Identify which cell holds the provided text, then report its [x, y] central coordinate. 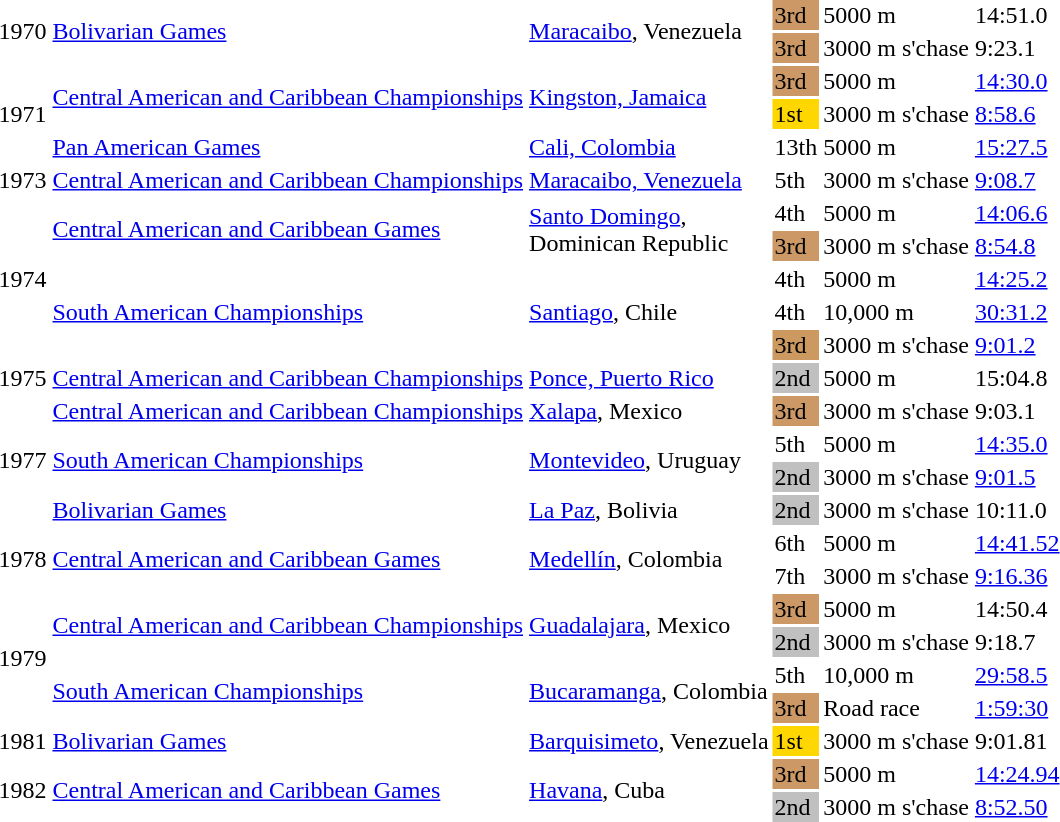
Xalapa, Mexico [650, 411]
Guadalajara, Mexico [650, 626]
La Paz, Bolivia [650, 510]
Havana, Cuba [650, 790]
Santo Domingo,Dominican Republic [650, 230]
Kingston, Jamaica [650, 98]
Montevideo, Uruguay [650, 460]
6th [796, 543]
Pan American Games [288, 147]
Santiago, Chile [650, 312]
Cali, Colombia [650, 147]
Road race [896, 708]
Bucaramanga, Colombia [650, 692]
Barquisimeto, Venezuela [650, 741]
Ponce, Puerto Rico [650, 378]
Medellín, Colombia [650, 560]
13th [796, 147]
7th [796, 576]
